Locate the cell with the specified text and output its (x, y) center coordinate. 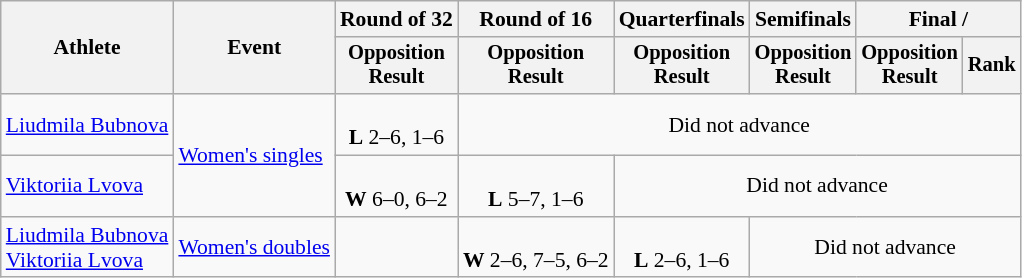
Final / (938, 19)
Event (254, 48)
L 5–7, 1–6 (536, 186)
Women's doubles (254, 248)
Women's singles (254, 155)
Round of 32 (396, 19)
Round of 16 (536, 19)
Athlete (88, 48)
Liudmila Bubnova (88, 124)
Rank (992, 66)
Liudmila BubnovaViktoriia Lvova (88, 248)
W 6–0, 6–2 (396, 186)
Viktoriia Lvova (88, 186)
W 2–6, 7–5, 6–2 (536, 248)
Semifinals (804, 19)
Quarterfinals (682, 19)
